Search for the cell housing the specified text and yield its [X, Y] center coordinate. 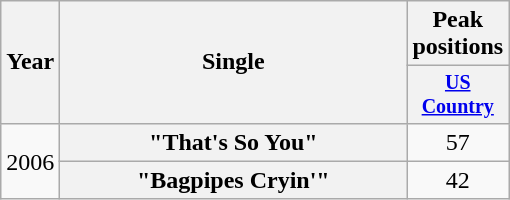
42 [458, 180]
"Bagpipes Cryin'" [234, 180]
2006 [30, 161]
"That's So You" [234, 142]
Peak positions [458, 34]
57 [458, 142]
US Country [458, 94]
Year [30, 62]
Single [234, 62]
